Return the (X, Y) coordinate for the center point of the cell that contains the specified text.  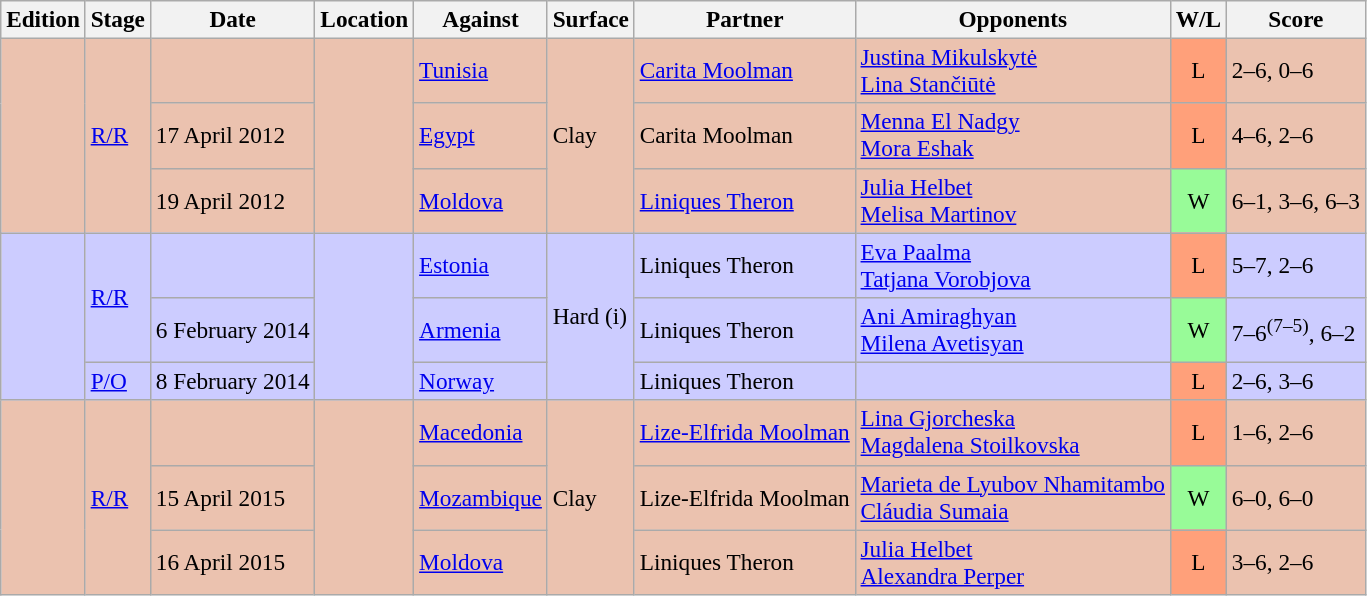
Lina Gjorcheska Magdalena Stoilkovska (1012, 432)
P/O (118, 381)
Score (1296, 19)
W/L (1198, 19)
Julia Helbet Alexandra Perper (1012, 562)
Against (481, 19)
Surface (590, 19)
Julia Helbet Melisa Martinov (1012, 200)
7–6(7–5), 6–2 (1296, 330)
Hard (i) (590, 316)
Armenia (481, 330)
Egypt (481, 136)
5–7, 2–6 (1296, 264)
6 February 2014 (232, 330)
16 April 2015 (232, 562)
3–6, 2–6 (1296, 562)
8 February 2014 (232, 381)
2–6, 3–6 (1296, 381)
17 April 2012 (232, 136)
Norway (481, 381)
Partner (744, 19)
Mozambique (481, 498)
Opponents (1012, 19)
Eva Paalma Tatjana Vorobjova (1012, 264)
Estonia (481, 264)
Justina Mikulskytė Lina Stančiūtė (1012, 70)
19 April 2012 (232, 200)
Menna El Nadgy Mora Eshak (1012, 136)
15 April 2015 (232, 498)
Ani Amiraghyan Milena Avetisyan (1012, 330)
Macedonia (481, 432)
1–6, 2–6 (1296, 432)
Location (364, 19)
2–6, 0–6 (1296, 70)
6–0, 6–0 (1296, 498)
Marieta de Lyubov Nhamitambo Cláudia Sumaia (1012, 498)
6–1, 3–6, 6–3 (1296, 200)
Edition (44, 19)
Stage (118, 19)
Date (232, 19)
Tunisia (481, 70)
4–6, 2–6 (1296, 136)
